Provide the [x, y] coordinate of the cell's center where the given text is located.  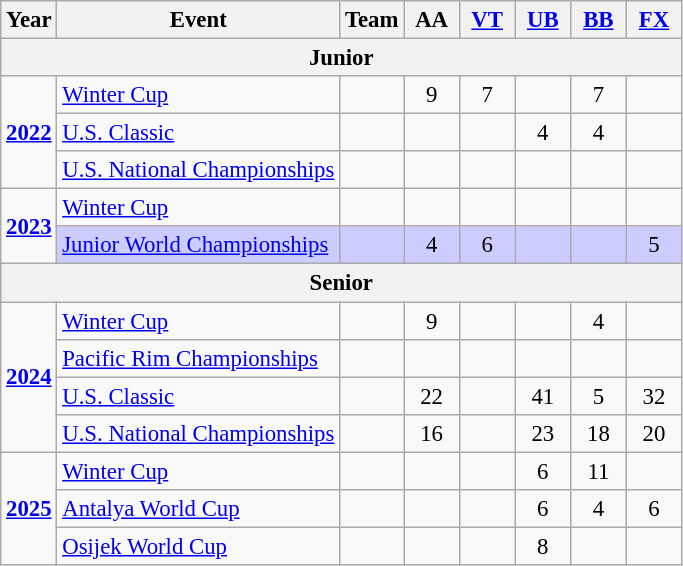
FX [654, 20]
2023 [29, 226]
Junior [342, 58]
UB [543, 20]
18 [599, 433]
Pacific Rim Championships [198, 358]
8 [543, 546]
41 [543, 396]
AA [432, 20]
Junior World Championships [198, 245]
Antalya World Cup [198, 509]
BB [599, 20]
2024 [29, 377]
Senior [342, 283]
2025 [29, 508]
Year [29, 20]
11 [599, 471]
Event [198, 20]
16 [432, 433]
VT [487, 20]
20 [654, 433]
Team [372, 20]
Osijek World Cup [198, 546]
32 [654, 396]
2022 [29, 132]
22 [432, 396]
23 [543, 433]
